Locate the cell with the specified text and output its [X, Y] center coordinate. 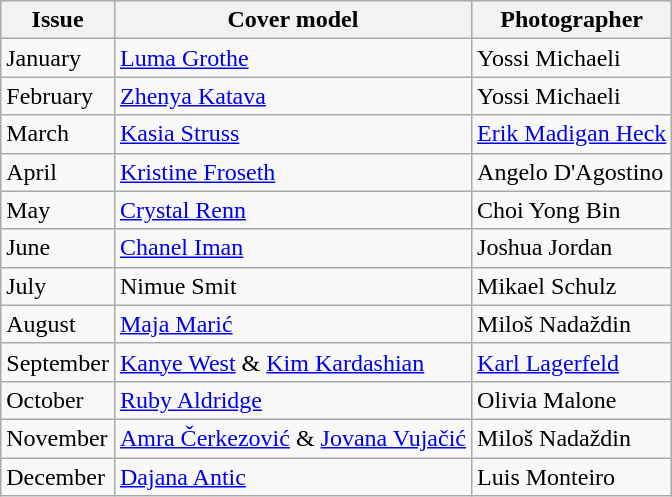
Kanye West & Kim Kardashian [292, 362]
Nimue Smit [292, 286]
Olivia Malone [572, 400]
February [58, 96]
Erik Madigan Heck [572, 134]
Angelo D'Agostino [572, 172]
Dajana Antic [292, 477]
April [58, 172]
Photographer [572, 20]
August [58, 324]
November [58, 438]
Kasia Struss [292, 134]
Joshua Jordan [572, 248]
Luis Monteiro [572, 477]
Crystal Renn [292, 210]
Zhenya Katava [292, 96]
Maja Marić [292, 324]
December [58, 477]
Cover model [292, 20]
January [58, 58]
October [58, 400]
Issue [58, 20]
June [58, 248]
Choi Yong Bin [572, 210]
Mikael Schulz [572, 286]
May [58, 210]
Ruby Aldridge [292, 400]
September [58, 362]
Amra Čerkezović & Jovana Vujačić [292, 438]
Chanel Iman [292, 248]
Luma Grothe [292, 58]
July [58, 286]
Kristine Froseth [292, 172]
Karl Lagerfeld [572, 362]
March [58, 134]
